For the text-containing cell, return its midpoint in [X, Y] coordinate format. 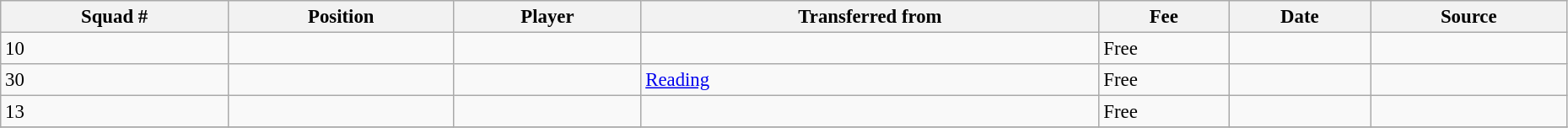
Squad # [115, 17]
Fee [1164, 17]
30 [115, 80]
Date [1299, 17]
Position [341, 17]
13 [115, 112]
10 [115, 49]
Transferred from [870, 17]
Source [1468, 17]
Reading [870, 80]
Player [547, 17]
